Detect which cell encompasses the target text, then output its [X, Y] center coordinate. 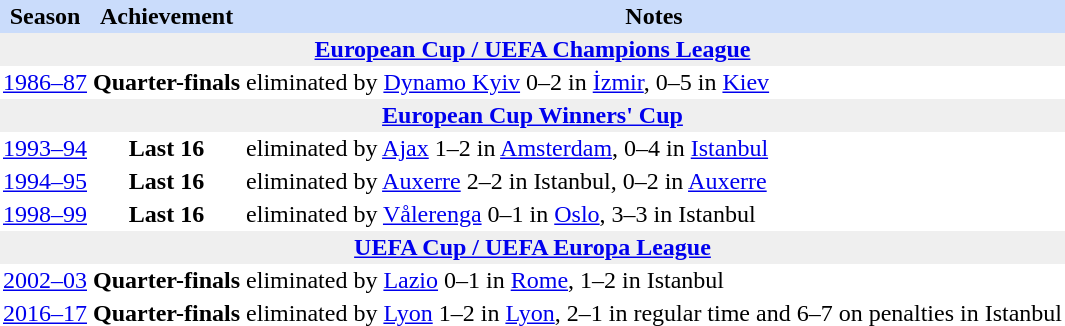
eliminated by Auxerre 2–2 in Istanbul, 0–2 in Auxerre [654, 182]
eliminated by Ajax 1–2 in Amsterdam, 0–4 in Istanbul [654, 148]
eliminated by Lazio 0–1 in Rome, 1–2 in Istanbul [654, 280]
Achievement [166, 16]
European Cup / UEFA Champions League [532, 50]
eliminated by Vålerenga 0–1 in Oslo, 3–3 in Istanbul [654, 214]
European Cup Winners' Cup [532, 116]
1993–94 [45, 148]
1986–87 [45, 82]
Notes [654, 16]
Season [45, 16]
UEFA Cup / UEFA Europa League [532, 248]
2002–03 [45, 280]
eliminated by Dynamo Kyiv 0–2 in İzmir, 0–5 in Kiev [654, 82]
1994–95 [45, 182]
1998–99 [45, 214]
